Find where the given text appears and provide that cell's center as [x, y] coordinate. 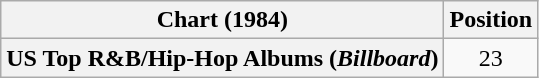
Position [491, 20]
Chart (1984) [222, 20]
US Top R&B/Hip-Hop Albums (Billboard) [222, 58]
23 [491, 58]
